Find where the given text appears and provide that cell's center as (x, y) coordinate. 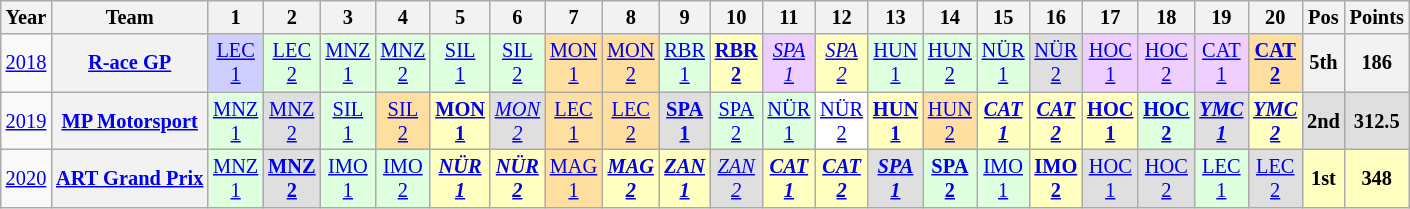
13 (896, 17)
ZAN2 (736, 178)
18 (1166, 17)
RBR1 (684, 63)
ART Grand Prix (130, 178)
14 (950, 17)
2018 (26, 63)
4 (402, 17)
1st (1324, 178)
ZAN1 (684, 178)
15 (1004, 17)
YMC2 (1275, 121)
Team (130, 17)
5 (460, 17)
2 (292, 17)
3 (348, 17)
16 (1056, 17)
10 (736, 17)
7 (574, 17)
Pos (1324, 17)
312.5 (1377, 121)
2019 (26, 121)
RBR2 (736, 63)
17 (1110, 17)
1 (236, 17)
11 (790, 17)
12 (842, 17)
MAG2 (630, 178)
6 (518, 17)
2020 (26, 178)
8 (630, 17)
MP Motorsport (130, 121)
2nd (1324, 121)
MAG1 (574, 178)
186 (1377, 63)
19 (1221, 17)
348 (1377, 178)
5th (1324, 63)
Points (1377, 17)
9 (684, 17)
R-ace GP (130, 63)
YMC1 (1221, 121)
Year (26, 17)
20 (1275, 17)
